Determine the [X, Y] coordinate at the center of the cell enclosing the given text.  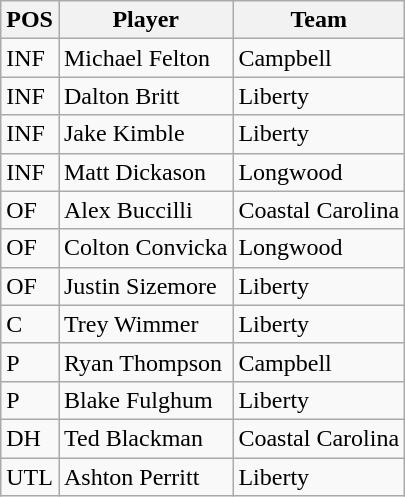
Matt Dickason [145, 172]
UTL [30, 477]
DH [30, 438]
C [30, 324]
Jake Kimble [145, 134]
POS [30, 20]
Dalton Britt [145, 96]
Alex Buccilli [145, 210]
Blake Fulghum [145, 400]
Ashton Perritt [145, 477]
Justin Sizemore [145, 286]
Colton Convicka [145, 248]
Trey Wimmer [145, 324]
Ted Blackman [145, 438]
Michael Felton [145, 58]
Player [145, 20]
Ryan Thompson [145, 362]
Team [319, 20]
